For the text-containing cell, return its midpoint in [X, Y] coordinate format. 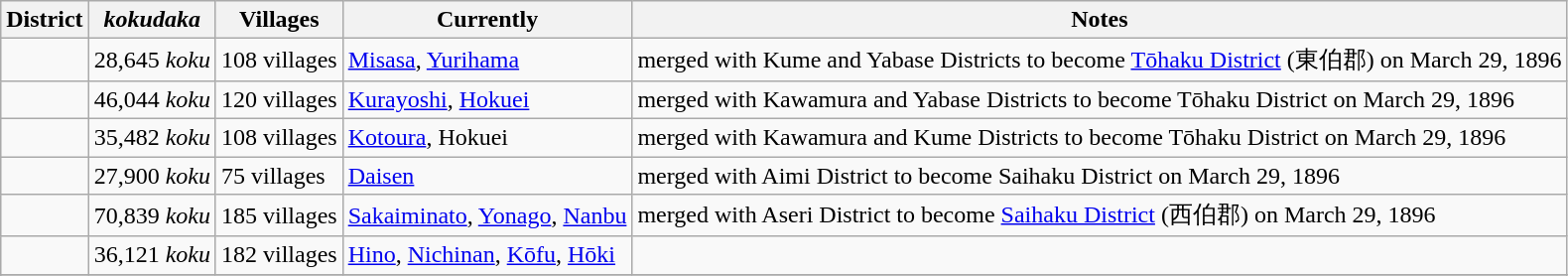
merged with Kawamura and Kume Districts to become Tōhaku District on March 29, 1896 [1100, 137]
Currently [487, 20]
merged with Aseri District to become Saihaku District (西伯郡) on March 29, 1896 [1100, 216]
70,839 koku [152, 216]
27,900 koku [152, 176]
Kurayoshi, Hokuei [487, 99]
Villages [279, 20]
185 villages [279, 216]
Misasa, Yurihama [487, 60]
28,645 koku [152, 60]
kokudaka [152, 20]
merged with Aimi District to become Saihaku District on March 29, 1896 [1100, 176]
36,121 koku [152, 255]
Daisen [487, 176]
75 villages [279, 176]
Sakaiminato, Yonago, Nanbu [487, 216]
Notes [1100, 20]
District [45, 20]
Hino, Nichinan, Kōfu, Hōki [487, 255]
120 villages [279, 99]
35,482 koku [152, 137]
merged with Kume and Yabase Districts to become Tōhaku District (東伯郡) on March 29, 1896 [1100, 60]
Kotoura, Hokuei [487, 137]
46,044 koku [152, 99]
182 villages [279, 255]
merged with Kawamura and Yabase Districts to become Tōhaku District on March 29, 1896 [1100, 99]
